Identify which cell holds the provided text, then report its (X, Y) central coordinate. 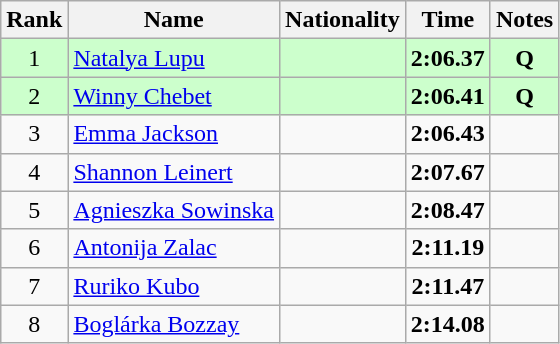
Emma Jackson (174, 134)
4 (34, 172)
Name (174, 20)
Shannon Leinert (174, 172)
Nationality (343, 20)
2:14.08 (448, 324)
Natalya Lupu (174, 58)
2:11.47 (448, 286)
2:08.47 (448, 210)
2:06.37 (448, 58)
7 (34, 286)
2:07.67 (448, 172)
Notes (524, 20)
6 (34, 248)
Antonija Zalac (174, 248)
Time (448, 20)
Rank (34, 20)
Agnieszka Sowinska (174, 210)
2 (34, 96)
Boglárka Bozzay (174, 324)
2:06.43 (448, 134)
1 (34, 58)
8 (34, 324)
2:06.41 (448, 96)
3 (34, 134)
2:11.19 (448, 248)
5 (34, 210)
Ruriko Kubo (174, 286)
Winny Chebet (174, 96)
